Capture the cell that displays the provided text and extract its (x, y) central coordinate. 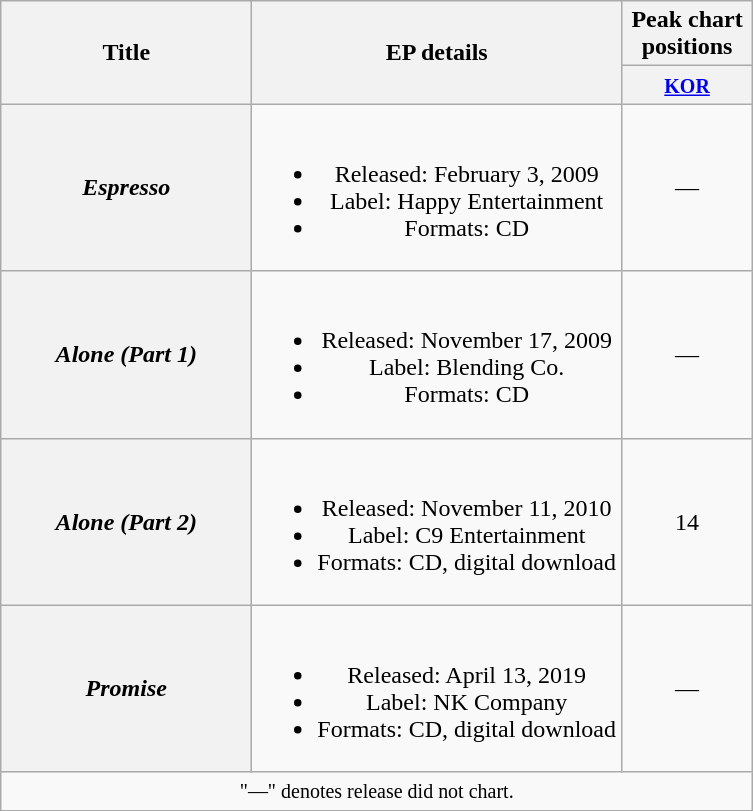
"—" denotes release did not chart. (377, 791)
Peak chart positions (688, 34)
Promise (126, 688)
Released: November 17, 2009Label: Blending Co.Formats: CD (437, 354)
Released: November 11, 2010Label: C9 EntertainmentFormats: CD, digital download (437, 522)
KOR (688, 85)
Title (126, 52)
Alone (Part 2) (126, 522)
EP details (437, 52)
Espresso (126, 188)
14 (688, 522)
Released: February 3, 2009Label: Happy EntertainmentFormats: CD (437, 188)
Released: April 13, 2019Label: NK CompanyFormats: CD, digital download (437, 688)
Alone (Part 1) (126, 354)
